Determine the (x, y) coordinate at the center of the cell enclosing the given text.  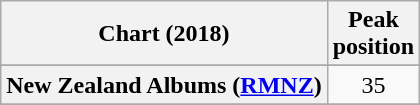
New Zealand Albums (RMNZ) (164, 85)
Chart (2018) (164, 34)
Peakposition (373, 34)
35 (373, 85)
